From the cell containing the given text, extract its center point as (x, y) coordinate. 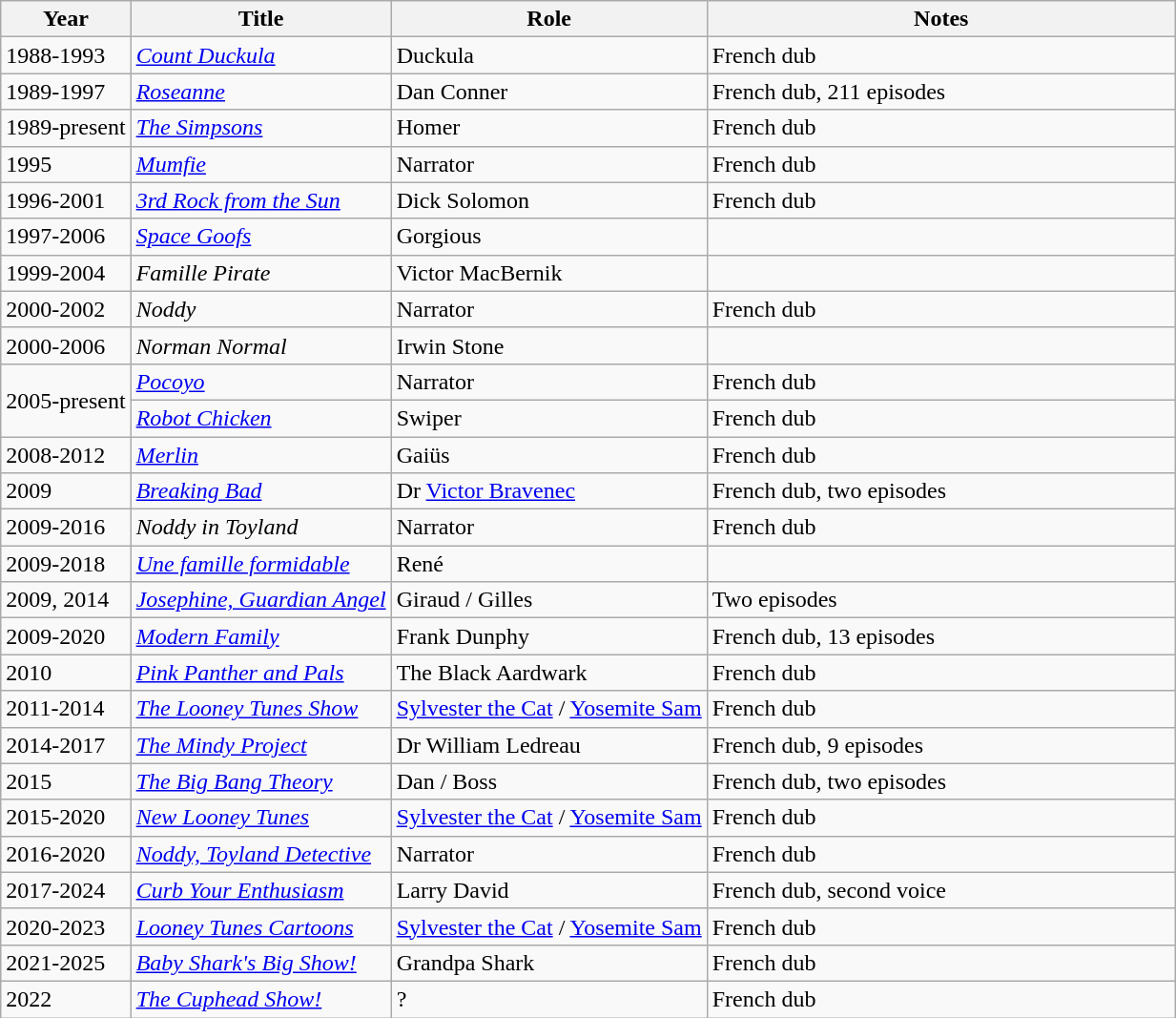
Dan Conner (549, 92)
New Looney Tunes (261, 818)
Une famille formidable (261, 564)
The Simpsons (261, 128)
2014-2017 (66, 745)
Noddy, Toyland Detective (261, 854)
2020-2023 (66, 926)
2011-2014 (66, 709)
Count Duckula (261, 55)
1999-2004 (66, 273)
2010 (66, 673)
2016-2020 (66, 854)
Larry David (549, 890)
French dub, 13 episodes (940, 636)
Noddy (261, 309)
Pocoyo (261, 382)
2000-2002 (66, 309)
3rd Rock from the Sun (261, 200)
The Mindy Project (261, 745)
Merlin (261, 455)
Gorgious (549, 237)
Breaking Bad (261, 491)
Dick Solomon (549, 200)
The Looney Tunes Show (261, 709)
Space Goofs (261, 237)
Swiper (549, 418)
Dan / Boss (549, 781)
Roseanne (261, 92)
Josephine, Guardian Angel (261, 600)
Grandpa Shark (549, 963)
2000-2006 (66, 345)
2009 (66, 491)
Norman Normal (261, 345)
Irwin Stone (549, 345)
1989-present (66, 128)
Noddy in Toyland (261, 528)
2009-2018 (66, 564)
Dr Victor Bravenec (549, 491)
Giraud / Gilles (549, 600)
2009-2016 (66, 528)
Duckula (549, 55)
Title (261, 19)
French dub, second voice (940, 890)
2015 (66, 781)
Dr William Ledreau (549, 745)
Modern Family (261, 636)
Role (549, 19)
1995 (66, 164)
Two episodes (940, 600)
1997-2006 (66, 237)
The Cuphead Show! (261, 999)
René (549, 564)
1996-2001 (66, 200)
French dub, 9 episodes (940, 745)
2015-2020 (66, 818)
Pink Panther and Pals (261, 673)
1989-1997 (66, 92)
1988-1993 (66, 55)
2005-present (66, 400)
2017-2024 (66, 890)
Notes (940, 19)
Frank Dunphy (549, 636)
French dub, 211 episodes (940, 92)
Homer (549, 128)
? (549, 999)
Mumfie (261, 164)
2009-2020 (66, 636)
2021-2025 (66, 963)
Curb Your Enthusiasm (261, 890)
2009, 2014 (66, 600)
Looney Tunes Cartoons (261, 926)
2008-2012 (66, 455)
2022 (66, 999)
Famille Pirate (261, 273)
Victor MacBernik (549, 273)
Year (66, 19)
Baby Shark's Big Show! (261, 963)
The Big Bang Theory (261, 781)
Gaiüs (549, 455)
Robot Chicken (261, 418)
The Black Aardwark (549, 673)
